Locate the cell with the specified text and output its [x, y] center coordinate. 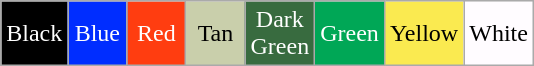
Dark Green [280, 34]
Yellow [424, 34]
Red [156, 34]
Green [350, 34]
Tan [216, 34]
Black [34, 34]
White [499, 34]
Blue [98, 34]
